Extract the [x, y] coordinate from the center of the cell holding the provided text.  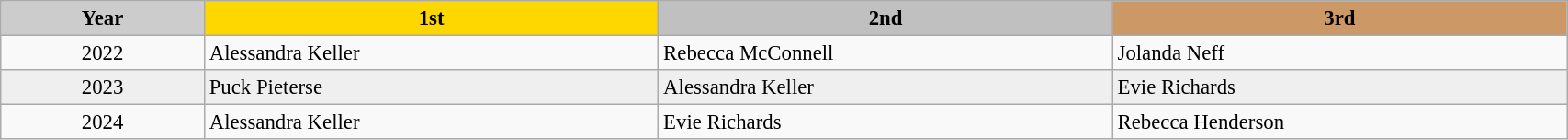
Year [103, 18]
2024 [103, 122]
Rebecca Henderson [1339, 122]
Rebecca McConnell [886, 53]
1st [431, 18]
2nd [886, 18]
2023 [103, 87]
2022 [103, 53]
Puck Pieterse [431, 87]
3rd [1339, 18]
Jolanda Neff [1339, 53]
